Search for the cell housing the specified text and yield its (X, Y) center coordinate. 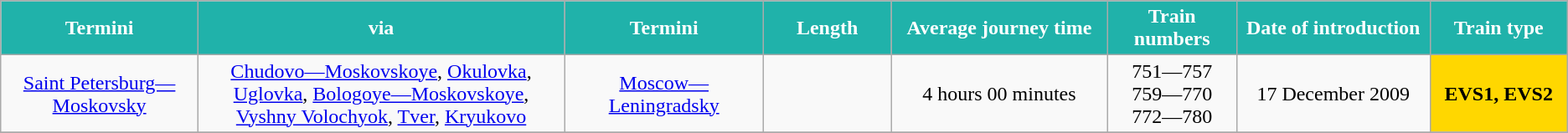
17 December 2009 (1333, 94)
751—757759—770772—780 (1172, 94)
Train type (1498, 28)
Chudovo—Moskovskoye, Okulovka, Uglovka, Bologoye—Moskovskoye, Vyshny Volochyok, Tver, Kryukovo (380, 94)
via (380, 28)
Saint Petersburg—Moskovsky (100, 94)
EVS1, EVS2 (1498, 94)
Moscow—Leningradsky (664, 94)
Date of introduction (1333, 28)
4 hours 00 minutes (1000, 94)
Length (828, 28)
Train numbers (1172, 28)
Average journey time (1000, 28)
